Pinpoint the cell where the given text exists, returning its [X, Y] midpoint coordinate. 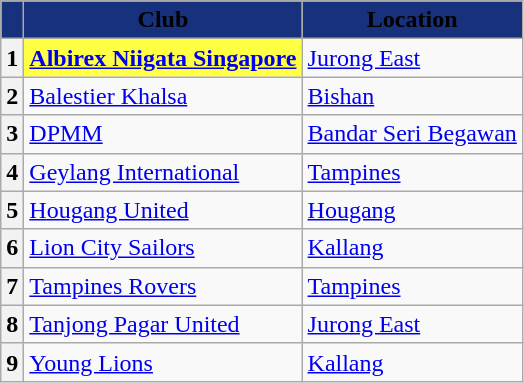
3 [12, 134]
1 [12, 58]
Bandar Seri Begawan [412, 134]
Hougang [412, 210]
Hougang United [163, 210]
9 [12, 362]
6 [12, 248]
Location [412, 20]
Club [163, 20]
2 [12, 96]
Balestier Khalsa [163, 96]
Lion City Sailors [163, 248]
Tampines Rovers [163, 286]
Young Lions [163, 362]
8 [12, 324]
4 [12, 172]
DPMM [163, 134]
5 [12, 210]
Albirex Niigata Singapore [163, 58]
Bishan [412, 96]
Geylang International [163, 172]
Tanjong Pagar United [163, 324]
7 [12, 286]
